Return [x, y] of the center of cell containing provided text 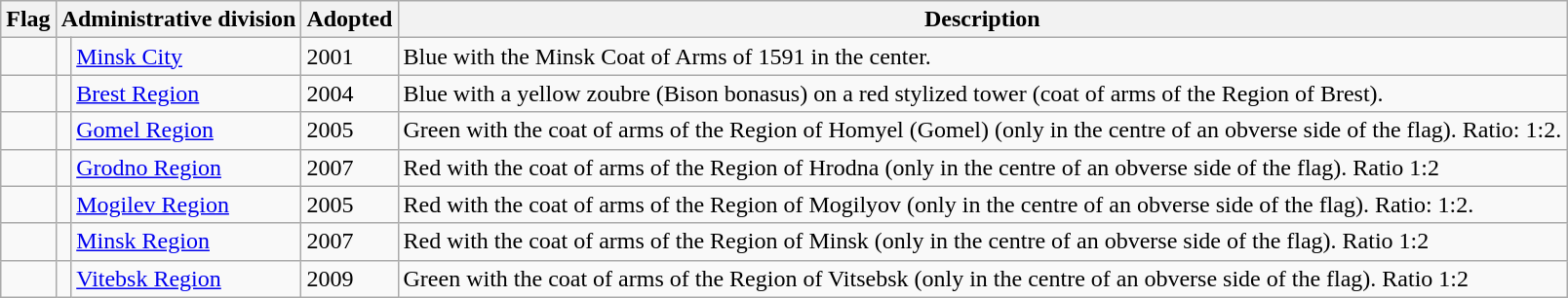
Red with the coat of arms of the Region of Hrodna (only in the centre of an obverse side of the flag). Ratio 1:2 [983, 168]
Green with the coat of arms of the Region of Vitsebsk (only in the centre of an obverse side of the flag). Ratio 1:2 [983, 279]
Gomel Region [186, 130]
Minsk City [186, 56]
2009 [349, 279]
Mogilev Region [186, 205]
2001 [349, 56]
Administrative division [178, 19]
Red with the coat of arms of the Region of Minsk (only in the centre of an obverse side of the flag). Ratio 1:2 [983, 242]
Grodno Region [186, 168]
Blue with a yellow zoubre (Bison bonasus) on a red stylized tower (coat of arms of the Region of Brest). [983, 93]
Description [983, 19]
Green with the coat of arms of the Region of Homyel (Gomel) (only in the centre of an obverse side of the flag). Ratio: 1:2. [983, 130]
Red with the coat of arms of the Region of Mogilyov (only in the centre of an obverse side of the flag). Ratio: 1:2. [983, 205]
2004 [349, 93]
Minsk Region [186, 242]
Vitebsk Region [186, 279]
Adopted [349, 19]
Flag [28, 19]
Blue with the Minsk Coat of Arms of 1591 in the center. [983, 56]
Brest Region [186, 93]
